Locate the cell with the specified text and output its [x, y] center coordinate. 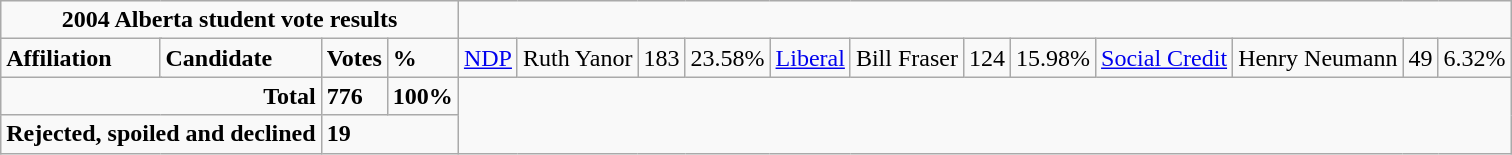
% [422, 58]
Candidate [240, 58]
NDP [488, 58]
15.98% [1054, 58]
100% [422, 96]
19 [390, 134]
124 [986, 58]
49 [1420, 58]
2004 Alberta student vote results [230, 20]
23.58% [728, 58]
Social Credit [1164, 58]
Affiliation [80, 58]
6.32% [1474, 58]
Liberal [810, 58]
Votes [354, 58]
183 [662, 58]
Bill Fraser [906, 58]
Henry Neumann [1318, 58]
Ruth Yanor [577, 58]
Rejected, spoiled and declined [161, 134]
776 [354, 96]
Total [161, 96]
